Extract the (x, y) coordinate from the center of the cell holding the provided text.  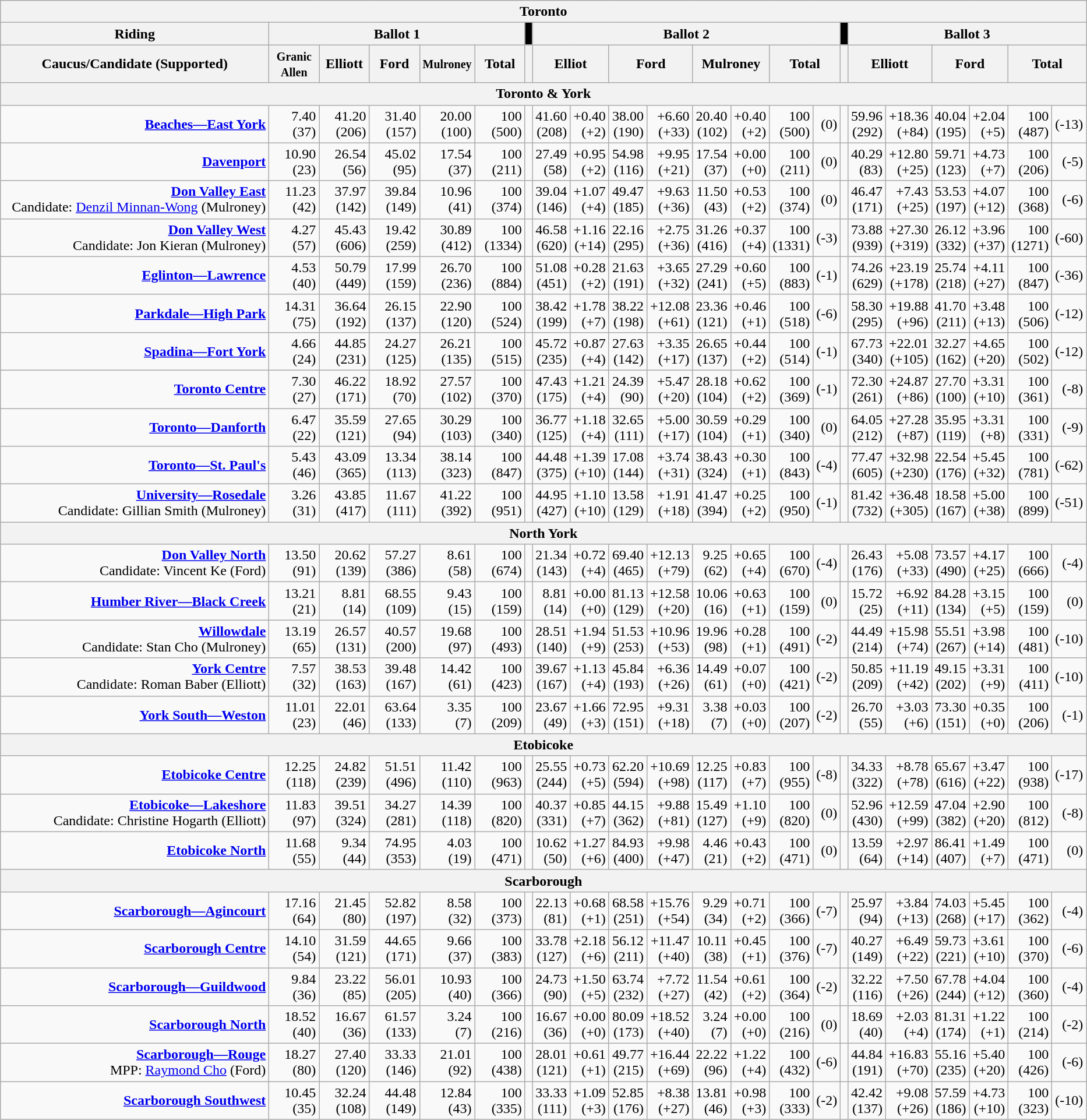
63.64(133) (394, 714)
Ballot 1 (397, 34)
56.12(211) (628, 949)
100(884) (500, 275)
100(364) (791, 986)
+0.28(+2) (590, 275)
+0.44(+2) (750, 351)
Scarborough Southwest (135, 1100)
+4.73(+7) (989, 162)
100(950) (791, 503)
+1.10(+9) (750, 812)
+5.45(+17) (989, 910)
11.83(97) (294, 812)
+7.43(+25) (909, 199)
+36.48(+305) (909, 503)
12.84(43) (447, 1100)
45.84(193) (628, 677)
Scarborough—RougeMPP: Raymond Cho (Ford) (135, 1063)
+10.69(+98) (670, 775)
100(502) (1030, 351)
+6.36(+26) (670, 677)
72.30(261) (867, 389)
17.16(64) (294, 910)
21.63(191) (628, 275)
Scarborough—Agincourt (135, 910)
100(423) (500, 677)
9.43(15) (447, 601)
25.74(218) (951, 275)
50.85(209) (867, 677)
4.27(57) (294, 238)
11.42(110) (447, 775)
+2.04(+5) (989, 124)
+0.71(+2) (750, 910)
100(938) (1030, 775)
+2.75(+36) (670, 238)
18.92(70) (394, 389)
100(214) (1030, 1024)
Scarborough Centre (135, 949)
59.71(123) (951, 162)
40.04(195) (951, 124)
+19.88(+96) (909, 314)
30.59(104) (712, 427)
25.55(244) (551, 775)
Don Valley NorthCandidate: Vincent Ke (Ford) (135, 563)
100(843) (791, 465)
100(963) (500, 775)
+0.65(+4) (750, 563)
100(674) (500, 563)
+3.31(+10) (989, 389)
14.31(75) (294, 314)
13.59(64) (867, 851)
25.97(94) (867, 910)
11.50(43) (712, 199)
+1.22(+1) (989, 1024)
+2.18(+6) (590, 949)
(-5) (1070, 162)
11.01(23) (294, 714)
38.43(324) (712, 465)
44.85(231) (344, 351)
7.57(32) (294, 677)
10.90(23) (294, 162)
32.22(116) (867, 986)
51.08(451) (551, 275)
+1.07(+4) (590, 199)
Etobicoke Centre (135, 775)
30.89(412) (447, 238)
6.47(22) (294, 427)
+3.61(+10) (989, 949)
19.42(259) (394, 238)
100(518) (791, 314)
38.00(190) (628, 124)
100(369) (791, 389)
York South—Weston (135, 714)
21.01(92) (447, 1063)
+0.45(+1) (750, 949)
+1.91(+18) (670, 503)
Riding (135, 34)
+3.65(+32) (670, 275)
+4.65(+20) (989, 351)
+2.90(+20) (989, 812)
35.95(119) (951, 427)
+0.72(+4) (590, 563)
44.65(171) (394, 949)
24.39(90) (628, 389)
Ballot 2 (686, 34)
+0.95(+2) (590, 162)
45.72(235) (551, 351)
(-51) (1070, 503)
+7.50(+26) (909, 986)
51.51(496) (394, 775)
+3.98(+14) (989, 639)
+9.63(+36) (670, 199)
73.88(939) (867, 238)
44.15(362) (628, 812)
13.50(91) (294, 563)
Caucus/Candidate (Supported) (135, 64)
+0.61(+1) (590, 1063)
Ballot 3 (967, 34)
58.30(295) (867, 314)
+3.96(+37) (989, 238)
15.72(25) (867, 601)
Etobicoke North (135, 851)
+12.80(+25) (909, 162)
+23.19(+178) (909, 275)
62.20(594) (628, 775)
+0.83(+7) (750, 775)
50.79(449) (344, 275)
+6.49(+22) (909, 949)
5.43(46) (294, 465)
26.70(236) (447, 275)
20.62(139) (344, 563)
(-9) (1070, 427)
100(883) (791, 275)
67.78(244) (951, 986)
23.67(49) (551, 714)
18.27(80) (294, 1063)
9.25(62) (712, 563)
8.58(32) (447, 910)
74.95(353) (394, 851)
31.40(157) (394, 124)
100(421) (791, 677)
26.57(131) (344, 639)
+24.87(+86) (909, 389)
(-3) (827, 238)
27.63(142) (628, 351)
100(899) (1030, 503)
38.42(199) (551, 314)
26.12(332) (951, 238)
+10.96(+53) (670, 639)
+4.17(+25) (989, 563)
49.15(202) (951, 677)
11.54(42) (712, 986)
49.47(185) (628, 199)
+3.48(+13) (989, 314)
30.29(103) (447, 427)
+9.31(+18) (670, 714)
20.00(100) (447, 124)
84.28(134) (951, 601)
73.57(490) (951, 563)
+1.18(+4) (590, 427)
59.96(292) (867, 124)
+1.49(+7) (989, 851)
+1.16(+14) (590, 238)
33.78(127) (551, 949)
Toronto—St. Paul's (135, 465)
38.22(198) (628, 314)
52.96(430) (867, 812)
11.68(55) (294, 851)
63.74(232) (628, 986)
9.34(44) (344, 851)
57.27(386) (394, 563)
28.18(104) (712, 389)
3.35(7) (447, 714)
10.06(16) (712, 601)
24.82(239) (344, 775)
+5.45(+32) (989, 465)
41.20(206) (344, 124)
13.34(113) (394, 465)
100(666) (1030, 563)
+1.10(+10) (590, 503)
12.25(117) (712, 775)
4.46(21) (712, 851)
+2.97(+14) (909, 851)
14.10(54) (294, 949)
13.58(129) (628, 503)
81.13(129) (628, 601)
52.85(176) (628, 1100)
100(493) (500, 639)
40.27(149) (867, 949)
+1.09(+3) (590, 1100)
27.65(94) (394, 427)
100(323) (1030, 1100)
+5.00(+38) (989, 503)
40.37(331) (551, 812)
10.96(41) (447, 199)
11.67(111) (394, 503)
41.47(394) (712, 503)
+0.37(+4) (750, 238)
46.47(171) (867, 199)
100(1334) (500, 238)
39.48(167) (394, 677)
+1.22(+4) (750, 1063)
26.43(176) (867, 563)
(-60) (1070, 238)
26.65(137) (712, 351)
19.68(97) (447, 639)
+3.84(+13) (909, 910)
27.57(102) (447, 389)
100(333) (791, 1100)
11.23(42) (294, 199)
15.49(127) (712, 812)
+0.98(+3) (750, 1100)
+4.73(+10) (989, 1100)
22.22(96) (712, 1063)
55.51(267) (951, 639)
67.73(340) (867, 351)
84.93(400) (628, 851)
+0.30(+1) (750, 465)
(-13) (1070, 124)
44.48(375) (551, 465)
+0.85(+7) (590, 812)
13.21(21) (294, 601)
28.01(121) (551, 1063)
32.27(162) (951, 351)
+12.58(+20) (670, 601)
100(781) (1030, 465)
+1.27(+6) (590, 851)
Eglinton—Lawrence (135, 275)
+0.03(+0) (750, 714)
Scarborough—Guildwood (135, 986)
100(411) (1030, 677)
+8.78(+78) (909, 775)
81.31(174) (951, 1024)
40.57(200) (394, 639)
32.24(108) (344, 1100)
+1.94(+9) (590, 639)
44.49(214) (867, 639)
100(514) (791, 351)
Elliot (571, 64)
12.25(118) (294, 775)
68.58(251) (628, 910)
GranicAllen (294, 64)
+27.28(+87) (909, 427)
59.73(221) (951, 949)
+16.83(+70) (909, 1063)
34.33(322) (867, 775)
33.33(146) (394, 1063)
36.64(192) (344, 314)
14.42(61) (447, 677)
+1.50(+5) (590, 986)
+5.40(+20) (989, 1063)
19.96(98) (712, 639)
54.98(116) (628, 162)
65.67(616) (951, 775)
100(438) (500, 1063)
33.33(111) (551, 1100)
100(362) (1030, 910)
46.22(171) (344, 389)
+4.04(+12) (989, 986)
York CentreCandidate: Roman Baber (Elliott) (135, 677)
+5.47(+20) (670, 389)
+4.07(+12) (989, 199)
+1.21(+4) (590, 389)
100(1271) (1030, 238)
Toronto Centre (135, 389)
+0.61(+2) (750, 986)
40.29(83) (867, 162)
52.82(197) (394, 910)
68.55(109) (394, 601)
Etobicoke—LakeshoreCandidate: Christine Hogarth (Elliott) (135, 812)
41.60(208) (551, 124)
+32.98(+230) (909, 465)
57.59(186) (951, 1100)
51.53(253) (628, 639)
Toronto—Danforth (135, 427)
100(515) (500, 351)
100(360) (1030, 986)
7.30(27) (294, 389)
100(373) (500, 910)
Toronto (543, 12)
86.41(407) (951, 851)
24.27(125) (394, 351)
+0.68(+1) (590, 910)
+0.07(+0) (750, 677)
17.08(144) (628, 465)
+18.36(+84) (909, 124)
Parkdale—High Park (135, 314)
100(376) (791, 949)
+3.03(+6) (909, 714)
+0.73(+5) (590, 775)
47.43(175) (551, 389)
100(951) (500, 503)
100(670) (791, 563)
18.58(167) (951, 503)
27.29(241) (712, 275)
24.73(90) (551, 986)
+0.25(+2) (750, 503)
+12.08(+61) (670, 314)
31.59(121) (344, 949)
39.67(167) (551, 677)
+4.11(+27) (989, 275)
47.04(382) (951, 812)
43.85(417) (344, 503)
27.40(120) (344, 1063)
Spadina—Fort York (135, 351)
+9.95(+21) (670, 162)
+5.00(+17) (670, 427)
WillowdaleCandidate: Stan Cho (Mulroney) (135, 639)
45.43(606) (344, 238)
North York (543, 533)
3.26(31) (294, 503)
100(491) (791, 639)
53.53(197) (951, 199)
100(481) (1030, 639)
13.81(46) (712, 1100)
+1.66(+3) (590, 714)
+8.38(+27) (670, 1100)
42.42(137) (867, 1100)
38.14(323) (447, 465)
Toronto & York (543, 94)
+0.28(+1) (750, 639)
100(524) (500, 314)
9.66(37) (447, 949)
+2.03(+4) (909, 1024)
26.15(137) (394, 314)
43.09(365) (344, 465)
+1.78(+7) (590, 314)
10.62(50) (551, 851)
University—RosedaleCandidate: Gillian Smith (Mulroney) (135, 503)
13.19(65) (294, 639)
(-36) (1070, 275)
26.54(56) (344, 162)
21.45(80) (344, 910)
44.84(191) (867, 1063)
22.54(176) (951, 465)
+12.59(+99) (909, 812)
+16.44(+69) (670, 1063)
22.01(46) (344, 714)
100(506) (1030, 314)
+6.92(+11) (909, 601)
+5.08(+33) (909, 563)
Scarborough (543, 880)
+18.52(+40) (670, 1024)
28.51(140) (551, 639)
Scarborough North (135, 1024)
Don Valley WestCandidate: Jon Kieran (Mulroney) (135, 238)
10.45(35) (294, 1100)
Don Valley EastCandidate: Denzil Minnan-Wong (Mulroney) (135, 199)
7.40(37) (294, 124)
3.38(7) (712, 714)
8.61(58) (447, 563)
26.70(55) (867, 714)
26.21(135) (447, 351)
Beaches—East York (135, 124)
56.01(205) (394, 986)
44.48(149) (394, 1100)
74.26(629) (867, 275)
35.59(121) (344, 427)
31.26(416) (712, 238)
+11.19(+42) (909, 677)
+11.47(+40) (670, 949)
74.03(268) (951, 910)
34.27(281) (394, 812)
+9.98(+47) (670, 851)
Humber River—Black Creek (135, 601)
37.97(142) (344, 199)
73.30(151) (951, 714)
27.49(58) (551, 162)
69.40(465) (628, 563)
100(209) (500, 714)
36.77(125) (551, 427)
4.66(24) (294, 351)
22.13(81) (551, 910)
100(331) (1030, 427)
14.39(118) (447, 812)
22.90(120) (447, 314)
80.09(173) (628, 1024)
100(207) (791, 714)
22.16(295) (628, 238)
4.03(19) (447, 851)
+0.60(+5) (750, 275)
100(383) (500, 949)
23.36(121) (712, 314)
+27.30(+319) (909, 238)
49.77(215) (628, 1063)
+0.46(+1) (750, 314)
100(361) (1030, 389)
+9.08(+26) (909, 1100)
46.58(620) (551, 238)
27.70(100) (951, 389)
100(368) (1030, 199)
+0.87(+4) (590, 351)
44.95(427) (551, 503)
10.11(38) (712, 949)
+0.29(+1) (750, 427)
9.84(36) (294, 986)
+1.39(+10) (590, 465)
+9.88(+81) (670, 812)
100(812) (1030, 812)
100(432) (791, 1063)
20.40(102) (712, 124)
39.84(149) (394, 199)
32.65(111) (628, 427)
+0.63(+1) (750, 601)
+12.13(+79) (670, 563)
41.22(392) (447, 503)
100(426) (1030, 1063)
(-17) (1070, 775)
+6.60(+33) (670, 124)
+7.72(+27) (670, 986)
45.02(95) (394, 162)
64.05(212) (867, 427)
81.42(732) (867, 503)
39.04(146) (551, 199)
55.16(235) (951, 1063)
+0.62(+2) (750, 389)
41.70(211) (951, 314)
+3.31(+9) (989, 677)
+22.01(+105) (909, 351)
72.95(151) (628, 714)
9.29(34) (712, 910)
+3.47(+22) (989, 775)
+0.53(+2) (750, 199)
14.49(61) (712, 677)
23.22(85) (344, 986)
77.47(605) (867, 465)
39.51(324) (344, 812)
38.53(163) (344, 677)
+0.35(+0) (989, 714)
Davenport (135, 162)
100(955) (791, 775)
+3.74(+31) (670, 465)
+1.13(+4) (590, 677)
+0.43(+2) (750, 851)
100(1331) (791, 238)
18.52(40) (294, 1024)
100(335) (500, 1100)
17.99(159) (394, 275)
61.57(133) (394, 1024)
+3.31(+8) (989, 427)
+15.76(+54) (670, 910)
+3.35(+17) (670, 351)
+3.15(+5) (989, 601)
21.34(143) (551, 563)
10.93(40) (447, 986)
(-62) (1070, 465)
Etobicoke (543, 745)
100(487) (1030, 124)
18.69(40) (867, 1024)
+15.98(+74) (909, 639)
4.53(40) (294, 275)
